Determine the [x, y] coordinate at the center of the cell enclosing the given text.  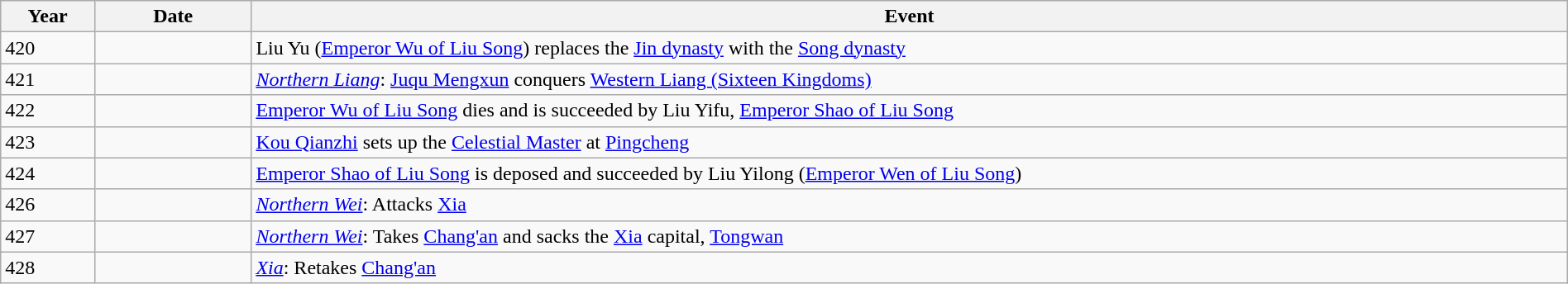
Xia: Retakes Chang'an [910, 267]
Northern Liang: Juqu Mengxun conquers Western Liang (Sixteen Kingdoms) [910, 79]
Emperor Wu of Liu Song dies and is succeeded by Liu Yifu, Emperor Shao of Liu Song [910, 111]
Northern Wei: Takes Chang'an and sacks the Xia capital, Tongwan [910, 236]
Date [172, 17]
421 [48, 79]
427 [48, 236]
423 [48, 142]
Northern Wei: Attacks Xia [910, 205]
420 [48, 48]
426 [48, 205]
Kou Qianzhi sets up the Celestial Master at Pingcheng [910, 142]
Liu Yu (Emperor Wu of Liu Song) replaces the Jin dynasty with the Song dynasty [910, 48]
422 [48, 111]
Year [48, 17]
Event [910, 17]
424 [48, 173]
428 [48, 267]
Emperor Shao of Liu Song is deposed and succeeded by Liu Yilong (Emperor Wen of Liu Song) [910, 173]
